Pinpoint the cell where the given text exists, returning its (x, y) midpoint coordinate. 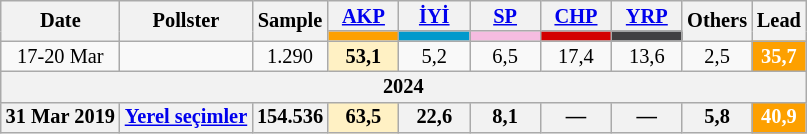
5,2 (434, 56)
Others (717, 20)
2024 (404, 86)
Yerel seçimler (186, 118)
8,1 (506, 118)
154.536 (290, 118)
17,4 (576, 56)
31 Mar 2019 (60, 118)
5,8 (717, 118)
CHP (576, 16)
1.290 (290, 56)
İYİ (434, 16)
6,5 (506, 56)
2,5 (717, 56)
YRP (646, 16)
17-20 Mar (60, 56)
40,9 (779, 118)
Sample (290, 20)
SP (506, 16)
Date (60, 20)
53,1 (364, 56)
35,7 (779, 56)
63,5 (364, 118)
Pollster (186, 20)
22,6 (434, 118)
13,6 (646, 56)
AKP (364, 16)
Lead (779, 20)
